Find where the given text appears and provide that cell's center as [X, Y] coordinate. 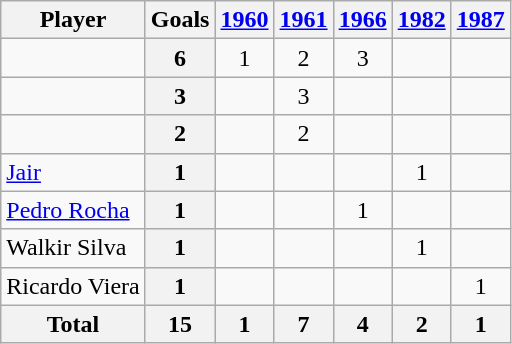
15 [180, 324]
Walkir Silva [73, 248]
1966 [362, 20]
Player [73, 20]
4 [362, 324]
1960 [244, 20]
6 [180, 58]
1961 [304, 20]
Jair [73, 172]
7 [304, 324]
Total [73, 324]
1987 [480, 20]
Goals [180, 20]
Ricardo Viera [73, 286]
1982 [422, 20]
Pedro Rocha [73, 210]
